Capture the cell that displays the provided text and extract its [X, Y] central coordinate. 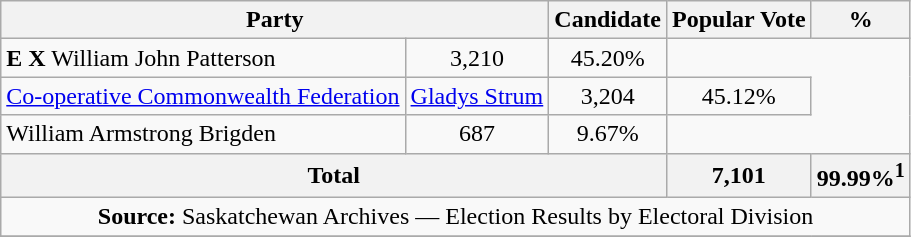
Party [275, 20]
E X William John Patterson [203, 58]
Gladys Strum [477, 96]
Total [334, 176]
Co-operative Commonwealth Federation [203, 96]
Candidate [608, 20]
7,101 [740, 176]
Popular Vote [740, 20]
45.20% [608, 58]
99.99%1 [860, 176]
687 [477, 134]
3,210 [477, 58]
William Armstrong Brigden [203, 134]
Source: Saskatchewan Archives — Election Results by Electoral Division [456, 217]
% [860, 20]
3,204 [608, 96]
45.12% [740, 96]
9.67% [608, 134]
